Locate the cell with the specified text and output its (X, Y) center coordinate. 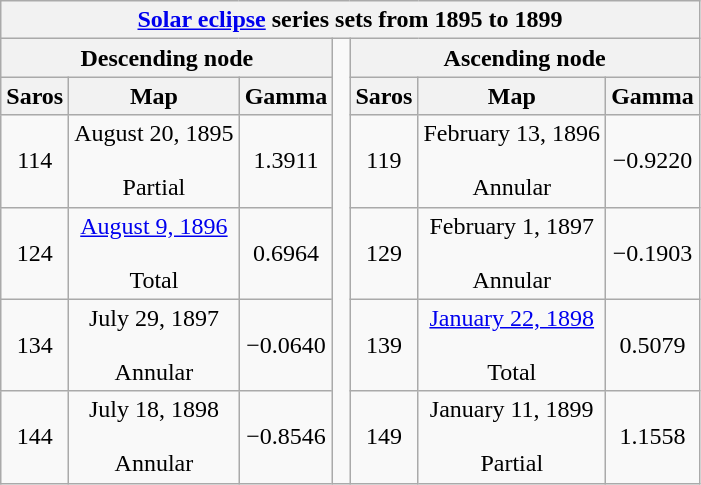
1.3911 (286, 161)
February 1, 1897Annular (512, 253)
−0.8546 (286, 437)
July 29, 1897Annular (154, 345)
0.5079 (653, 345)
January 22, 1898Total (512, 345)
Ascending node (524, 58)
Solar eclipse series sets from 1895 to 1899 (350, 20)
−0.0640 (286, 345)
129 (384, 253)
July 18, 1898Annular (154, 437)
119 (384, 161)
149 (384, 437)
Descending node (167, 58)
January 11, 1899Partial (512, 437)
124 (35, 253)
August 20, 1895Partial (154, 161)
139 (384, 345)
134 (35, 345)
February 13, 1896Annular (512, 161)
−0.9220 (653, 161)
1.1558 (653, 437)
114 (35, 161)
−0.1903 (653, 253)
August 9, 1896Total (154, 253)
144 (35, 437)
0.6964 (286, 253)
